Return the [x, y] coordinate for the center point of the cell that contains the specified text.  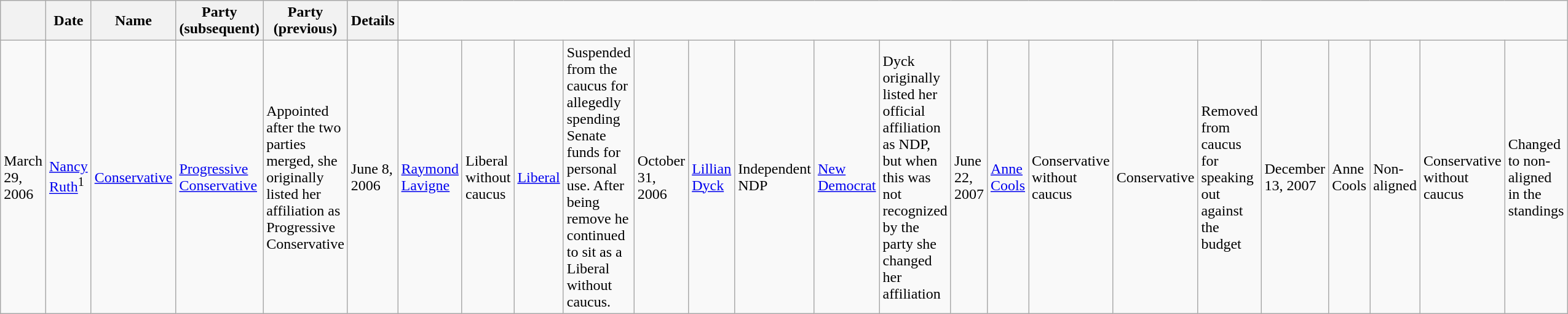
Independent NDP [775, 177]
June 8, 2006 [373, 177]
Raymond Lavigne [430, 177]
Nancy Ruth1 [68, 177]
Details [373, 21]
Liberal [539, 177]
Liberal without caucus [488, 177]
New Democrat [847, 177]
Party (previous) [306, 21]
Lillian Dyck [712, 177]
June 22, 2007 [969, 177]
Removed from caucus for speaking out against the budget [1230, 177]
Non-aligned [1395, 177]
Date [68, 21]
Progressive Conservative [220, 177]
March 29, 2006 [23, 177]
December 13, 2007 [1295, 177]
Name [133, 21]
Party (subsequent) [220, 21]
Changed to non-aligned in the standings [1536, 177]
October 31, 2006 [661, 177]
Appointed after the two parties merged, she originally listed her affiliation as Progressive Conservative [306, 177]
Dyck originally listed her official affiliation as NDP, but when this was not recognized by the party she changed her affiliation [915, 177]
Suspended from the caucus for allegedly spending Senate funds for personal use. After being remove he continued to sit as a Liberal without caucus. [599, 177]
